Identify which cell holds the provided text, then report its (x, y) central coordinate. 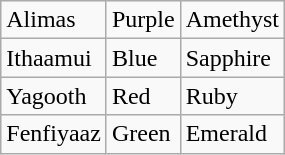
Green (143, 134)
Fenfiyaaz (54, 134)
Alimas (54, 20)
Emerald (232, 134)
Amethyst (232, 20)
Blue (143, 58)
Ruby (232, 96)
Sapphire (232, 58)
Red (143, 96)
Ithaamui (54, 58)
Purple (143, 20)
Yagooth (54, 96)
